Identify which cell holds the provided text, then report its [X, Y] central coordinate. 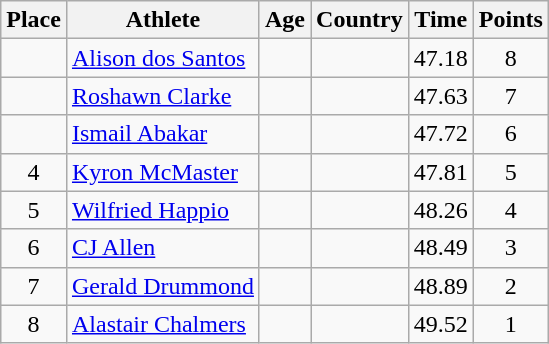
Athlete [162, 20]
Time [440, 20]
3 [510, 248]
2 [510, 286]
48.49 [440, 248]
Ismail Abakar [162, 134]
Points [510, 20]
Alison dos Santos [162, 58]
Place [34, 20]
48.89 [440, 286]
Roshawn Clarke [162, 96]
1 [510, 324]
47.18 [440, 58]
47.72 [440, 134]
Alastair Chalmers [162, 324]
49.52 [440, 324]
48.26 [440, 210]
CJ Allen [162, 248]
47.63 [440, 96]
Kyron McMaster [162, 172]
Country [360, 20]
47.81 [440, 172]
Gerald Drummond [162, 286]
Age [284, 20]
Wilfried Happio [162, 210]
